Provide the (x, y) coordinate of the cell's center where the given text is located.  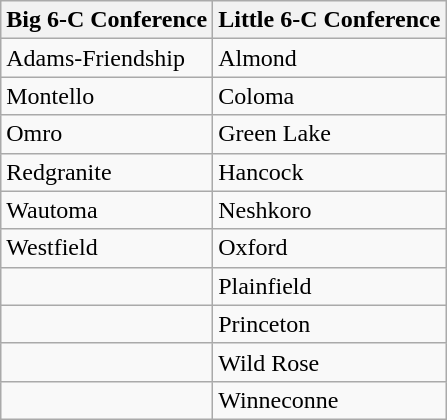
Almond (330, 58)
Hancock (330, 172)
Plainfield (330, 286)
Westfield (107, 248)
Princeton (330, 324)
Montello (107, 96)
Wild Rose (330, 362)
Winneconne (330, 400)
Green Lake (330, 134)
Coloma (330, 96)
Big 6-C Conference (107, 20)
Wautoma (107, 210)
Little 6-C Conference (330, 20)
Adams-Friendship (107, 58)
Oxford (330, 248)
Omro (107, 134)
Neshkoro (330, 210)
Redgranite (107, 172)
